Output the [x, y] coordinate of the center of the cell containing the given text.  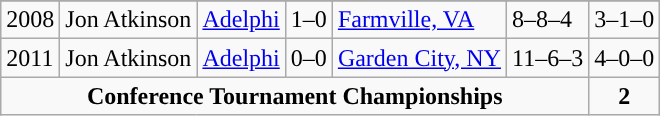
Conference Tournament Championships [295, 96]
2008 [30, 20]
4–0–0 [624, 58]
2011 [30, 58]
2 [624, 96]
8–8–4 [547, 20]
1–0 [308, 20]
3–1–0 [624, 20]
0–0 [308, 58]
Farmville, VA [419, 20]
Garden City, NY [419, 58]
11–6–3 [547, 58]
